Return the [x, y] coordinate for the center point of the cell that contains the specified text.  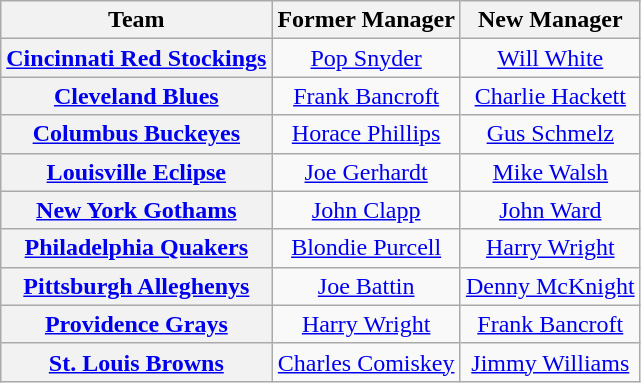
Blondie Purcell [366, 248]
John Clapp [366, 210]
New Manager [550, 20]
Denny McKnight [550, 286]
Horace Phillips [366, 134]
Charlie Hackett [550, 96]
Former Manager [366, 20]
Louisville Eclipse [136, 172]
Pittsburgh Alleghenys [136, 286]
Cincinnati Red Stockings [136, 58]
Charles Comiskey [366, 362]
Cleveland Blues [136, 96]
Joe Gerhardt [366, 172]
Mike Walsh [550, 172]
Providence Grays [136, 324]
St. Louis Browns [136, 362]
Joe Battin [366, 286]
Gus Schmelz [550, 134]
Pop Snyder [366, 58]
Jimmy Williams [550, 362]
Philadelphia Quakers [136, 248]
Will White [550, 58]
John Ward [550, 210]
Team [136, 20]
New York Gothams [136, 210]
Columbus Buckeyes [136, 134]
